Capture the cell that displays the provided text and extract its [x, y] central coordinate. 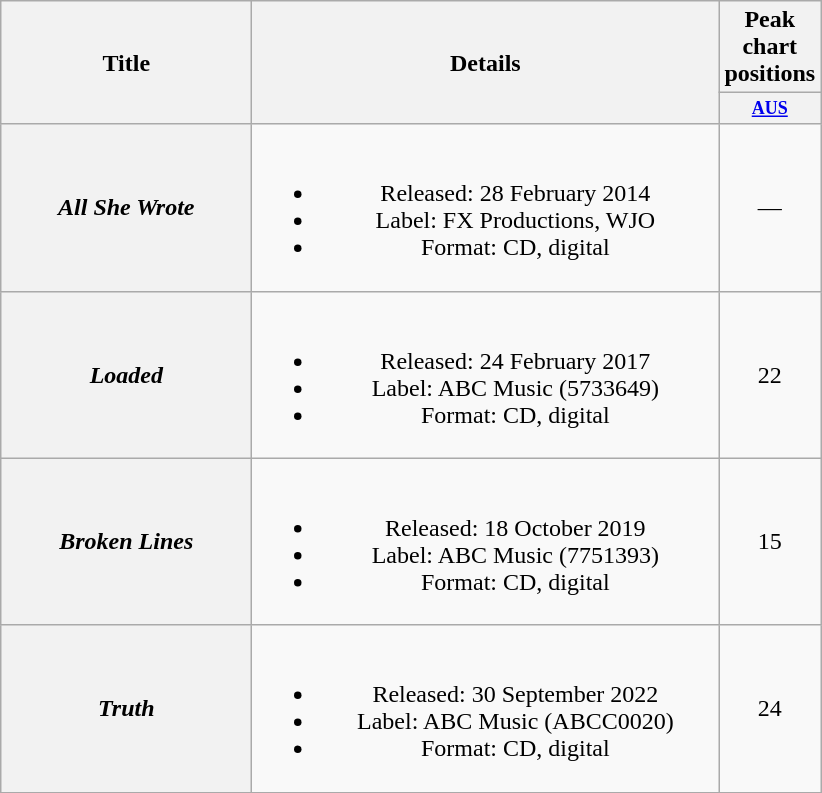
22 [770, 374]
Title [126, 62]
Truth [126, 708]
24 [770, 708]
Released: 28 February 2014Label: FX Productions, WJOFormat: CD, digital [486, 208]
AUS [770, 108]
— [770, 208]
15 [770, 542]
Peak chart positions [770, 47]
Released: 24 February 2017Label: ABC Music (5733649)Format: CD, digital [486, 374]
Released: 18 October 2019Label: ABC Music (7751393)Format: CD, digital [486, 542]
Released: 30 September 2022Label: ABC Music (ABCC0020)Format: CD, digital [486, 708]
Broken Lines [126, 542]
Details [486, 62]
All She Wrote [126, 208]
Loaded [126, 374]
